Provide the (x, y) coordinate of the cell's center where the given text is located.  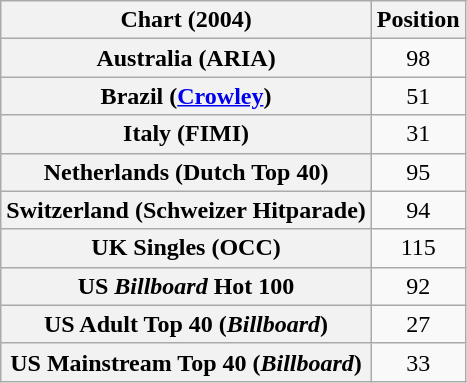
Switzerland (Schweizer Hitparade) (186, 210)
Position (418, 20)
92 (418, 286)
US Billboard Hot 100 (186, 286)
115 (418, 248)
98 (418, 58)
US Adult Top 40 (Billboard) (186, 324)
US Mainstream Top 40 (Billboard) (186, 362)
Italy (FIMI) (186, 134)
UK Singles (OCC) (186, 248)
Brazil (Crowley) (186, 96)
Netherlands (Dutch Top 40) (186, 172)
Chart (2004) (186, 20)
33 (418, 362)
27 (418, 324)
51 (418, 96)
Australia (ARIA) (186, 58)
94 (418, 210)
31 (418, 134)
95 (418, 172)
